Return [x, y] of the center of cell containing provided text 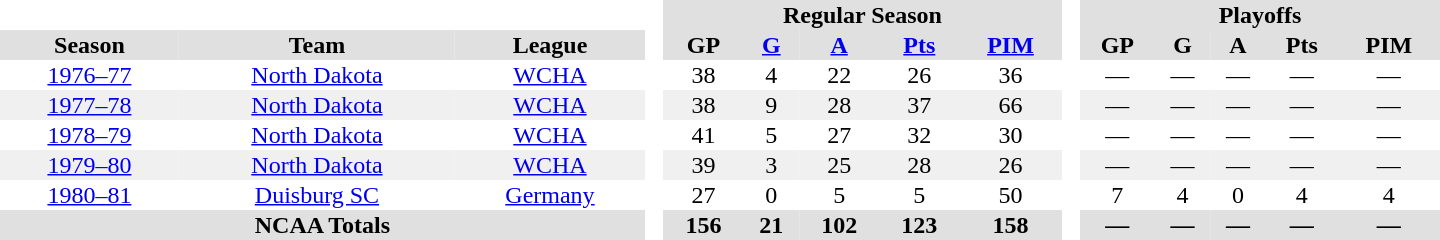
156 [703, 225]
Regular Season [862, 15]
158 [1010, 225]
123 [919, 225]
NCAA Totals [322, 225]
3 [772, 165]
30 [1010, 135]
1978–79 [90, 135]
21 [772, 225]
39 [703, 165]
41 [703, 135]
25 [839, 165]
50 [1010, 195]
9 [772, 105]
37 [919, 105]
66 [1010, 105]
1980–81 [90, 195]
1976–77 [90, 75]
102 [839, 225]
36 [1010, 75]
Duisburg SC [317, 195]
Playoffs [1260, 15]
1977–78 [90, 105]
1979–80 [90, 165]
Team [317, 45]
Germany [550, 195]
League [550, 45]
7 [1118, 195]
Season [90, 45]
32 [919, 135]
22 [839, 75]
